From the cell containing the given text, extract its center point as [X, Y] coordinate. 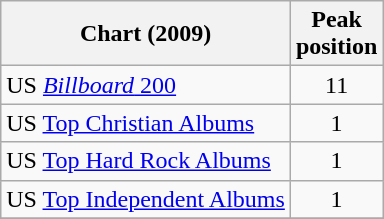
US Top Hard Rock Albums [146, 161]
US Top Christian Albums [146, 123]
Chart (2009) [146, 34]
Peakposition [336, 34]
11 [336, 85]
US Top Independent Albums [146, 199]
US Billboard 200 [146, 85]
